Search for the cell housing the specified text and yield its (X, Y) center coordinate. 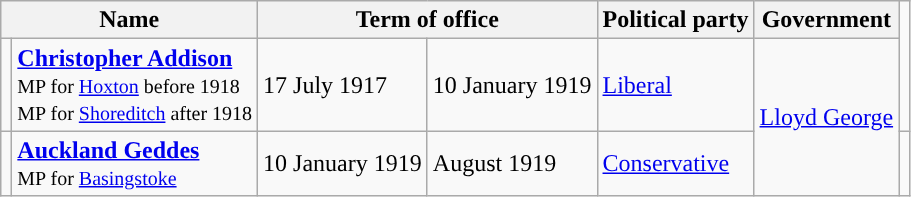
Lloyd George (826, 118)
Auckland GeddesMP for Basingstoke (135, 164)
Christopher AddisonMP for Hoxton before 1918MP for Shoreditch after 1918 (135, 85)
Conservative (676, 164)
Political party (676, 20)
17 July 1917 (343, 85)
Government (826, 20)
Liberal (676, 85)
Term of office (428, 20)
August 1919 (512, 164)
Name (130, 20)
